Find where the given text appears and provide that cell's center as [x, y] coordinate. 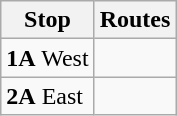
1A West [48, 58]
Routes [135, 20]
Stop [48, 20]
2A East [48, 96]
